Determine the (X, Y) coordinate at the center of the cell enclosing the given text.  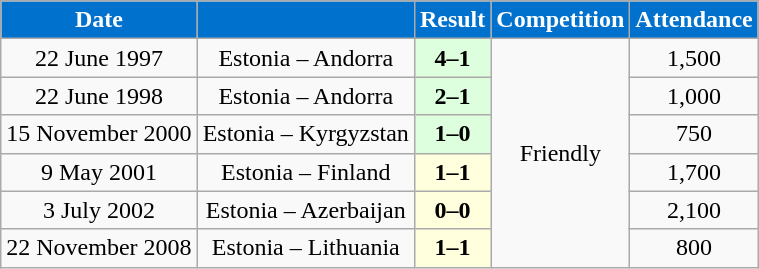
Attendance (694, 20)
2,100 (694, 210)
Date (99, 20)
1–0 (452, 134)
Estonia – Kyrgyzstan (306, 134)
1,700 (694, 172)
1,000 (694, 96)
Estonia – Azerbaijan (306, 210)
0–0 (452, 210)
15 November 2000 (99, 134)
3 July 2002 (99, 210)
Competition (560, 20)
Estonia – Finland (306, 172)
22 June 1997 (99, 58)
Friendly (560, 153)
22 November 2008 (99, 248)
Result (452, 20)
22 June 1998 (99, 96)
1,500 (694, 58)
9 May 2001 (99, 172)
800 (694, 248)
4–1 (452, 58)
2–1 (452, 96)
750 (694, 134)
Estonia – Lithuania (306, 248)
